Detect which cell encompasses the target text, then output its (x, y) center coordinate. 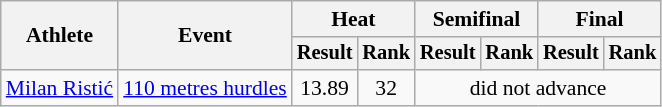
32 (386, 88)
Milan Ristić (60, 88)
did not advance (538, 88)
Semifinal (476, 19)
Athlete (60, 36)
Event (205, 36)
13.89 (325, 88)
110 metres hurdles (205, 88)
Final (600, 19)
Heat (354, 19)
